Return the [X, Y] coordinate for the center point of the cell that contains the specified text.  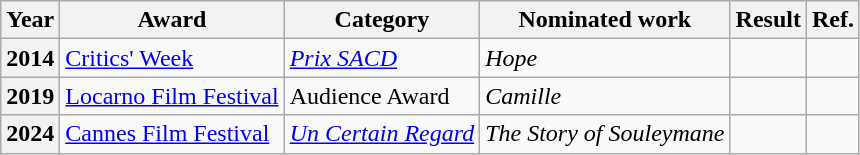
Year [30, 20]
Locarno Film Festival [172, 96]
Prix SACD [382, 58]
Result [768, 20]
Award [172, 20]
Nominated work [605, 20]
Critics' Week [172, 58]
The Story of Souleymane [605, 134]
Audience Award [382, 96]
Camille [605, 96]
Ref. [832, 20]
Hope [605, 58]
Cannes Film Festival [172, 134]
2019 [30, 96]
2014 [30, 58]
Category [382, 20]
2024 [30, 134]
Un Certain Regard [382, 134]
